Determine the [X, Y] coordinate at the center of the cell enclosing the given text.  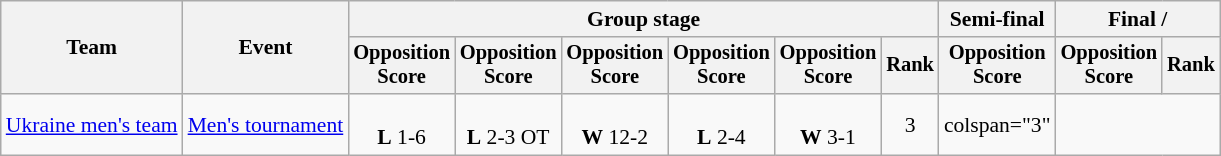
Group stage [644, 19]
W 12-2 [614, 124]
Semi-final [998, 19]
Team [92, 48]
L 2-4 [722, 124]
colspan="3" [998, 124]
Event [266, 48]
L 1-6 [402, 124]
W 3-1 [828, 124]
Final / [1138, 19]
L 2-3 OT [508, 124]
Men's tournament [266, 124]
3 [910, 124]
Ukraine men's team [92, 124]
